Provide the (X, Y) coordinate of the cell's center where the given text is located.  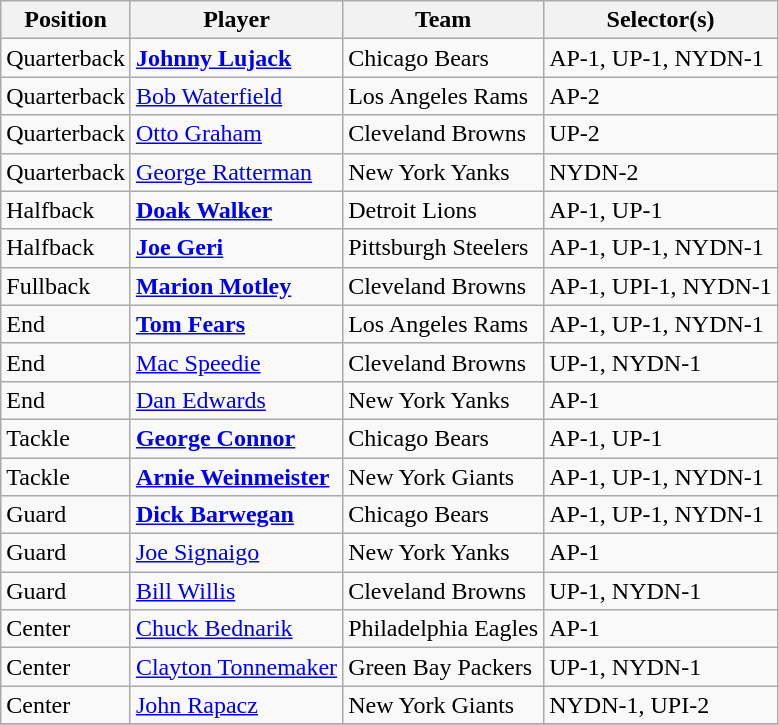
Philadelphia Eagles (444, 629)
Position (66, 20)
Bob Waterfield (236, 96)
Arnie Weinmeister (236, 477)
Bill Willis (236, 591)
Joe Geri (236, 248)
Dick Barwegan (236, 515)
AP-1, UPI-1, NYDN-1 (661, 286)
Mac Speedie (236, 362)
George Connor (236, 438)
Tom Fears (236, 324)
John Rapacz (236, 705)
Marion Motley (236, 286)
Joe Signaigo (236, 553)
Chuck Bednarik (236, 629)
Green Bay Packers (444, 667)
Selector(s) (661, 20)
Fullback (66, 286)
Doak Walker (236, 210)
Pittsburgh Steelers (444, 248)
Team (444, 20)
UP-2 (661, 134)
Player (236, 20)
NYDN-2 (661, 172)
Johnny Lujack (236, 58)
Detroit Lions (444, 210)
Clayton Tonnemaker (236, 667)
George Ratterman (236, 172)
Dan Edwards (236, 400)
NYDN-1, UPI-2 (661, 705)
AP-2 (661, 96)
Otto Graham (236, 134)
